Scan for the cell matching the given text and deliver its [x, y] coordinate at center. 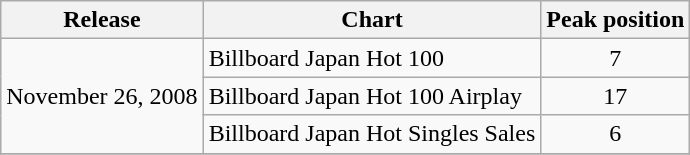
7 [616, 58]
17 [616, 96]
November 26, 2008 [102, 96]
Billboard Japan Hot Singles Sales [372, 134]
Peak position [616, 20]
Release [102, 20]
Billboard Japan Hot 100 [372, 58]
Billboard Japan Hot 100 Airplay [372, 96]
Chart [372, 20]
6 [616, 134]
